For the text-containing cell, return its midpoint in [x, y] coordinate format. 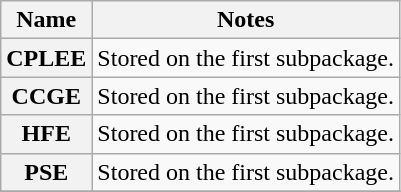
Name [46, 20]
CCGE [46, 96]
Notes [246, 20]
PSE [46, 172]
CPLEE [46, 58]
HFE [46, 134]
